Extract the [X, Y] coordinate from the center of the cell holding the provided text.  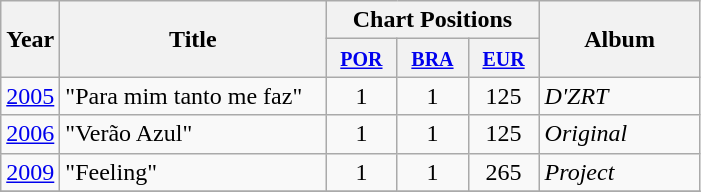
Year [30, 39]
2005 [30, 96]
BRA [432, 58]
2009 [30, 172]
Original [620, 134]
Project [620, 172]
"Para mim tanto me faz" [193, 96]
2006 [30, 134]
Chart Positions [432, 20]
265 [504, 172]
Title [193, 39]
EUR [504, 58]
POR [362, 58]
"Feeling" [193, 172]
Album [620, 39]
D'ZRT [620, 96]
"Verão Azul" [193, 134]
